For the text-containing cell, return its midpoint in [x, y] coordinate format. 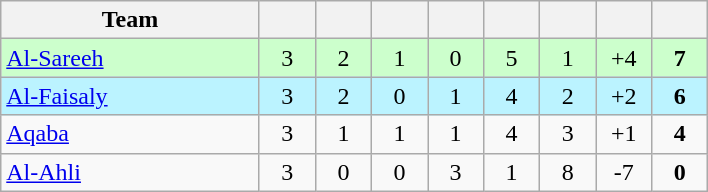
5 [512, 58]
+4 [624, 58]
Team [130, 20]
+2 [624, 96]
Al-Ahli [130, 172]
+1 [624, 134]
6 [680, 96]
Aqaba [130, 134]
-7 [624, 172]
7 [680, 58]
Al-Faisaly [130, 96]
Al-Sareeh [130, 58]
8 [568, 172]
